Return [x, y] of the center of cell containing provided text 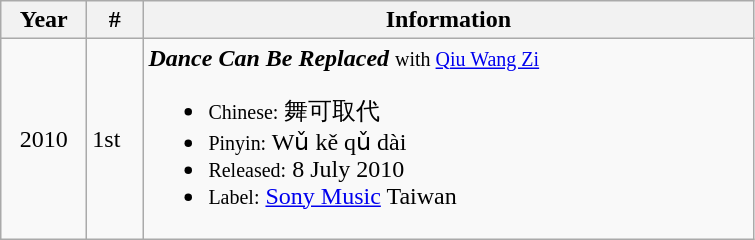
Information [448, 20]
2010 [44, 139]
1st [115, 139]
# [115, 20]
Dance Can Be Replaced with Qiu Wang ZiChinese: 舞可取代Pinyin: Wǔ kě qǔ dàiReleased: 8 July 2010Label: Sony Music Taiwan [448, 139]
Year [44, 20]
